Detect which cell encompasses the target text, then output its (x, y) center coordinate. 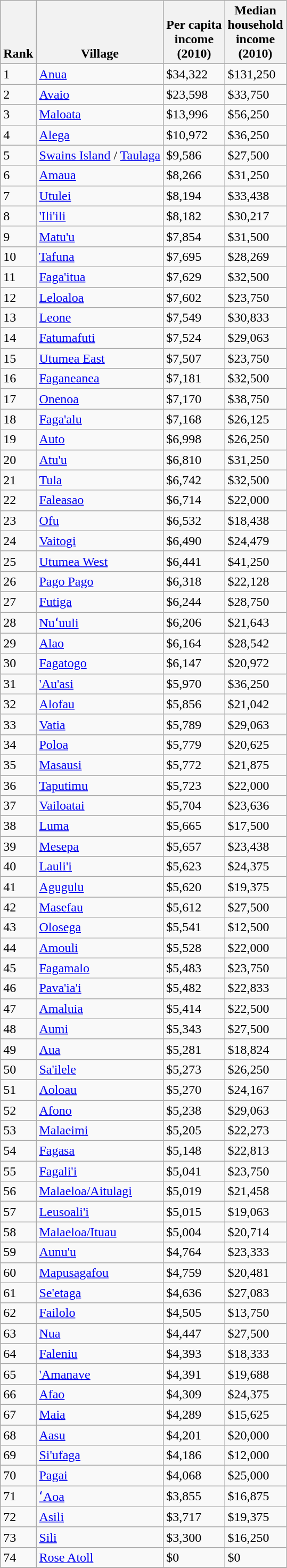
8 (18, 216)
$7,549 (194, 318)
$5,343 (194, 1029)
$21,042 (256, 704)
$4,391 (194, 1374)
$19,063 (256, 1212)
$26,125 (256, 419)
$20,972 (256, 663)
Atu'u (100, 460)
Pago Pago (100, 581)
Fagasa (100, 1151)
$22,500 (256, 1009)
$5,612 (194, 907)
Aoloau (100, 1090)
$33,438 (256, 196)
$3,855 (194, 1497)
Aasu (100, 1435)
7 (18, 196)
Matu'u (100, 236)
$5,148 (194, 1151)
$13,750 (256, 1313)
Tafuna (100, 257)
$16,250 (256, 1537)
Alega (100, 135)
Aua (100, 1049)
55 (18, 1171)
Malaeimi (100, 1131)
Faga'itua (100, 277)
$12,500 (256, 927)
$15,625 (256, 1414)
$5,620 (194, 887)
$5,483 (194, 968)
$22,273 (256, 1131)
56 (18, 1191)
Se'etaga (100, 1293)
51 (18, 1090)
$18,824 (256, 1049)
$7,181 (194, 379)
19 (18, 439)
Vailoatai (100, 806)
24 (18, 541)
$6,147 (194, 663)
Leone (100, 318)
$28,542 (256, 643)
$27,083 (256, 1293)
$4,309 (194, 1394)
Olosega (100, 927)
$6,998 (194, 439)
$56,250 (256, 115)
$4,759 (194, 1273)
Mapusagafou (100, 1273)
16 (18, 379)
$5,273 (194, 1069)
Faleniu (100, 1354)
$20,714 (256, 1232)
$28,269 (256, 257)
Tula (100, 480)
$19,688 (256, 1374)
34 (18, 745)
47 (18, 1009)
$6,532 (194, 521)
3 (18, 115)
68 (18, 1435)
$17,500 (256, 826)
$4,068 (194, 1476)
53 (18, 1131)
$6,318 (194, 581)
Maia (100, 1414)
Utumea East (100, 358)
$5,541 (194, 927)
$131,250 (256, 74)
Mesepa (100, 846)
Fagatogo (100, 663)
$16,875 (256, 1497)
$18,333 (256, 1354)
$23,438 (256, 846)
Aumi (100, 1029)
Nua (100, 1333)
$5,270 (194, 1090)
64 (18, 1354)
$5,657 (194, 846)
38 (18, 826)
Agugulu (100, 887)
'Au'asi (100, 684)
5 (18, 155)
$5,528 (194, 948)
$5,041 (194, 1171)
Leloaloa (100, 297)
2 (18, 94)
Rank (18, 32)
13 (18, 318)
Afono (100, 1110)
Pava'ia'i (100, 988)
25 (18, 561)
50 (18, 1069)
$5,238 (194, 1110)
43 (18, 927)
$6,810 (194, 460)
$5,704 (194, 806)
1 (18, 74)
45 (18, 968)
Sili (100, 1537)
Aunu'u (100, 1252)
$4,186 (194, 1455)
$5,623 (194, 867)
Auto (100, 439)
Pagai (100, 1476)
20 (18, 460)
$3,300 (194, 1537)
Onenoa (100, 399)
$13,996 (194, 115)
22 (18, 500)
$5,772 (194, 765)
$12,000 (256, 1455)
39 (18, 846)
$5,856 (194, 704)
46 (18, 988)
Fagali'i (100, 1171)
40 (18, 867)
$30,833 (256, 318)
$24,479 (256, 541)
60 (18, 1273)
$5,970 (194, 684)
21 (18, 480)
31 (18, 684)
69 (18, 1455)
$6,490 (194, 541)
Avaio (100, 94)
Utumea West (100, 561)
Afao (100, 1394)
61 (18, 1293)
23 (18, 521)
15 (18, 358)
Alofau (100, 704)
Amaluia (100, 1009)
$6,206 (194, 623)
18 (18, 419)
Village (100, 32)
Leusoali'i (100, 1212)
26 (18, 581)
$4,447 (194, 1333)
Faganeanea (100, 379)
6 (18, 175)
$5,665 (194, 826)
$22,813 (256, 1151)
$6,742 (194, 480)
Amaua (100, 175)
$4,505 (194, 1313)
$28,750 (256, 602)
$9,586 (194, 155)
44 (18, 948)
$5,789 (194, 724)
$7,507 (194, 358)
$4,289 (194, 1414)
$4,764 (194, 1252)
$5,482 (194, 988)
58 (18, 1232)
$33,750 (256, 94)
$6,441 (194, 561)
Rose Atoll (100, 1557)
ʻAoa (100, 1497)
33 (18, 724)
$20,481 (256, 1273)
Amouli (100, 948)
$5,015 (194, 1212)
$7,854 (194, 236)
59 (18, 1252)
$5,019 (194, 1191)
9 (18, 236)
67 (18, 1414)
$31,500 (256, 236)
$7,168 (194, 419)
73 (18, 1537)
$4,393 (194, 1354)
48 (18, 1029)
Poloa (100, 745)
$24,167 (256, 1090)
Taputimu (100, 786)
$38,750 (256, 399)
12 (18, 297)
65 (18, 1374)
$23,598 (194, 94)
$4,201 (194, 1435)
Fagamalo (100, 968)
62 (18, 1313)
Utulei (100, 196)
71 (18, 1497)
$5,723 (194, 786)
$7,629 (194, 277)
Futiga (100, 602)
32 (18, 704)
$10,972 (194, 135)
$5,779 (194, 745)
Malaeloa/Ituau (100, 1232)
49 (18, 1049)
36 (18, 786)
52 (18, 1110)
42 (18, 907)
Si'ufaga (100, 1455)
Fatumafuti (100, 338)
$23,636 (256, 806)
$4,636 (194, 1293)
$8,266 (194, 175)
Vaitogi (100, 541)
30 (18, 663)
$7,602 (194, 297)
Nuʻuuli (100, 623)
11 (18, 277)
$6,164 (194, 643)
Masausi (100, 765)
$30,217 (256, 216)
Per capita income (2010) (194, 32)
35 (18, 765)
Ofu (100, 521)
Masefau (100, 907)
Anua (100, 74)
$22,833 (256, 988)
Alao (100, 643)
Median household income (2010) (256, 32)
Faleasao (100, 500)
$5,281 (194, 1049)
4 (18, 135)
Lauli'i (100, 867)
$20,625 (256, 745)
54 (18, 1151)
'Ili'ili (100, 216)
Maloata (100, 115)
$6,714 (194, 500)
74 (18, 1557)
28 (18, 623)
Faga'alu (100, 419)
$25,000 (256, 1476)
$21,643 (256, 623)
$21,458 (256, 1191)
$22,128 (256, 581)
10 (18, 257)
$3,717 (194, 1517)
$7,170 (194, 399)
41 (18, 887)
14 (18, 338)
Luma (100, 826)
$7,695 (194, 257)
$41,250 (256, 561)
72 (18, 1517)
29 (18, 643)
$8,182 (194, 216)
$34,322 (194, 74)
$5,004 (194, 1232)
Failolo (100, 1313)
63 (18, 1333)
17 (18, 399)
37 (18, 806)
57 (18, 1212)
'Amanave (100, 1374)
Malaeloa/Aitulagi (100, 1191)
Sa'ilele (100, 1069)
$7,524 (194, 338)
$21,875 (256, 765)
70 (18, 1476)
$5,205 (194, 1131)
$18,438 (256, 521)
Asili (100, 1517)
66 (18, 1394)
$6,244 (194, 602)
27 (18, 602)
$20,000 (256, 1435)
Swains Island / Taulaga (100, 155)
$5,414 (194, 1009)
Vatia (100, 724)
$23,333 (256, 1252)
$8,194 (194, 196)
